Return (X, Y) of the center of cell containing provided text 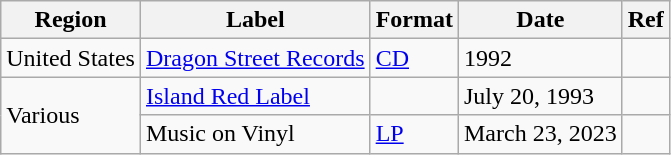
Island Red Label (255, 96)
March 23, 2023 (540, 134)
Music on Vinyl (255, 134)
LP (414, 134)
Ref (646, 20)
Date (540, 20)
CD (414, 58)
1992 (540, 58)
Label (255, 20)
July 20, 1993 (540, 96)
Region (71, 20)
United States (71, 58)
Format (414, 20)
Various (71, 115)
Dragon Street Records (255, 58)
